Return (X, Y) of the center of cell containing provided text 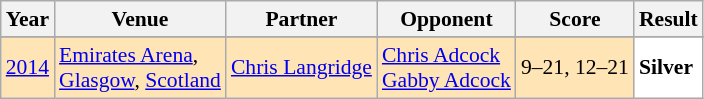
Chris Langridge (302, 68)
Opponent (446, 19)
Silver (668, 68)
Score (575, 19)
Chris Adcock Gabby Adcock (446, 68)
Partner (302, 19)
Year (28, 19)
2014 (28, 68)
Emirates Arena,Glasgow, Scotland (140, 68)
9–21, 12–21 (575, 68)
Venue (140, 19)
Result (668, 19)
